Find where the given text appears and provide that cell's center as (X, Y) coordinate. 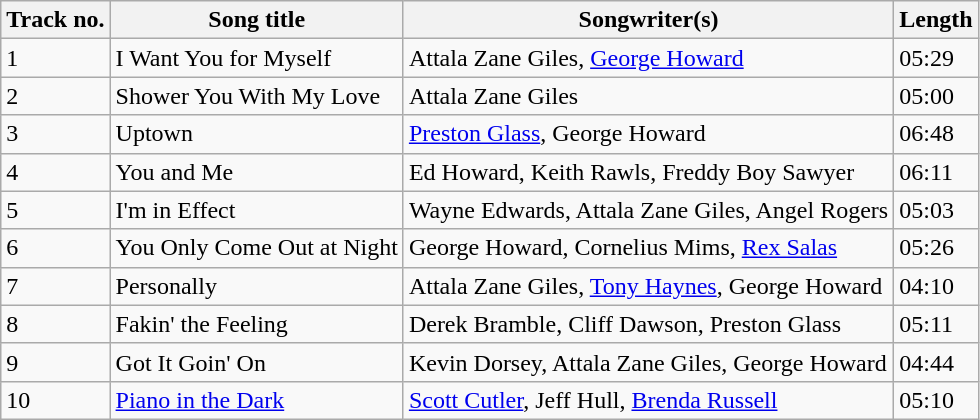
Track no. (56, 20)
05:10 (936, 400)
Song title (256, 20)
I'm in Effect (256, 210)
Fakin' the Feeling (256, 324)
4 (56, 172)
Derek Bramble, Cliff Dawson, Preston Glass (648, 324)
You and Me (256, 172)
Piano in the Dark (256, 400)
Uptown (256, 134)
05:29 (936, 58)
3 (56, 134)
05:00 (936, 96)
9 (56, 362)
5 (56, 210)
06:48 (936, 134)
Attala Zane Giles, George Howard (648, 58)
Got It Goin' On (256, 362)
Songwriter(s) (648, 20)
05:26 (936, 248)
05:03 (936, 210)
2 (56, 96)
Personally (256, 286)
I Want You for Myself (256, 58)
05:11 (936, 324)
8 (56, 324)
Length (936, 20)
Ed Howard, Keith Rawls, Freddy Boy Sawyer (648, 172)
10 (56, 400)
Scott Cutler, Jeff Hull, Brenda Russell (648, 400)
Attala Zane Giles (648, 96)
Kevin Dorsey, Attala Zane Giles, George Howard (648, 362)
George Howard, Cornelius Mims, Rex Salas (648, 248)
6 (56, 248)
1 (56, 58)
06:11 (936, 172)
04:10 (936, 286)
Preston Glass, George Howard (648, 134)
Attala Zane Giles, Tony Haynes, George Howard (648, 286)
Wayne Edwards, Attala Zane Giles, Angel Rogers (648, 210)
04:44 (936, 362)
You Only Come Out at Night (256, 248)
Shower You With My Love (256, 96)
7 (56, 286)
